For the text-containing cell, return its midpoint in [X, Y] coordinate format. 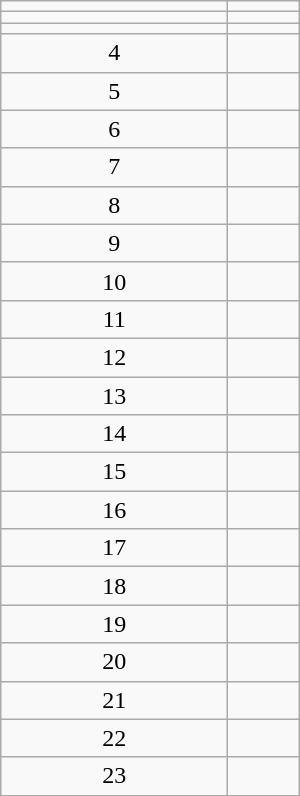
19 [114, 624]
21 [114, 700]
4 [114, 53]
5 [114, 91]
10 [114, 281]
13 [114, 395]
8 [114, 205]
22 [114, 738]
23 [114, 776]
15 [114, 472]
11 [114, 319]
9 [114, 243]
7 [114, 167]
6 [114, 129]
17 [114, 548]
20 [114, 662]
12 [114, 357]
18 [114, 586]
16 [114, 510]
14 [114, 434]
